Search for the cell housing the specified text and yield its [X, Y] center coordinate. 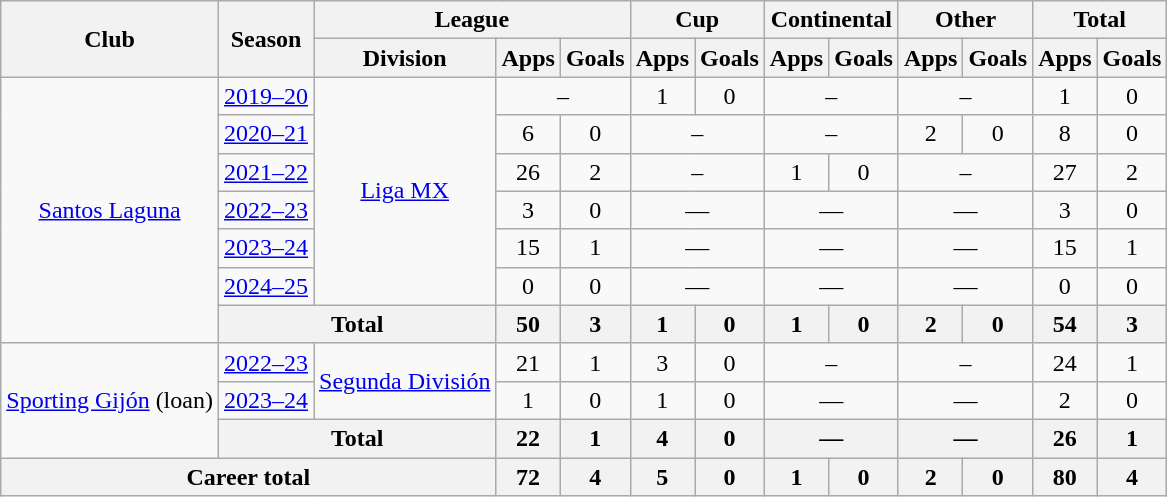
Segunda División [405, 381]
2019–20 [266, 96]
27 [1065, 172]
8 [1065, 134]
50 [528, 324]
2020–21 [266, 134]
Career total [248, 477]
22 [528, 438]
2021–22 [266, 172]
80 [1065, 477]
Cup [697, 20]
Other [965, 20]
5 [662, 477]
Continental [831, 20]
54 [1065, 324]
Season [266, 39]
Sporting Gijón (loan) [110, 400]
Club [110, 39]
6 [528, 134]
Santos Laguna [110, 210]
Liga MX [405, 191]
21 [528, 362]
2024–25 [266, 286]
72 [528, 477]
Division [405, 58]
League [472, 20]
24 [1065, 362]
